Output the [x, y] coordinate of the center of the cell containing the given text.  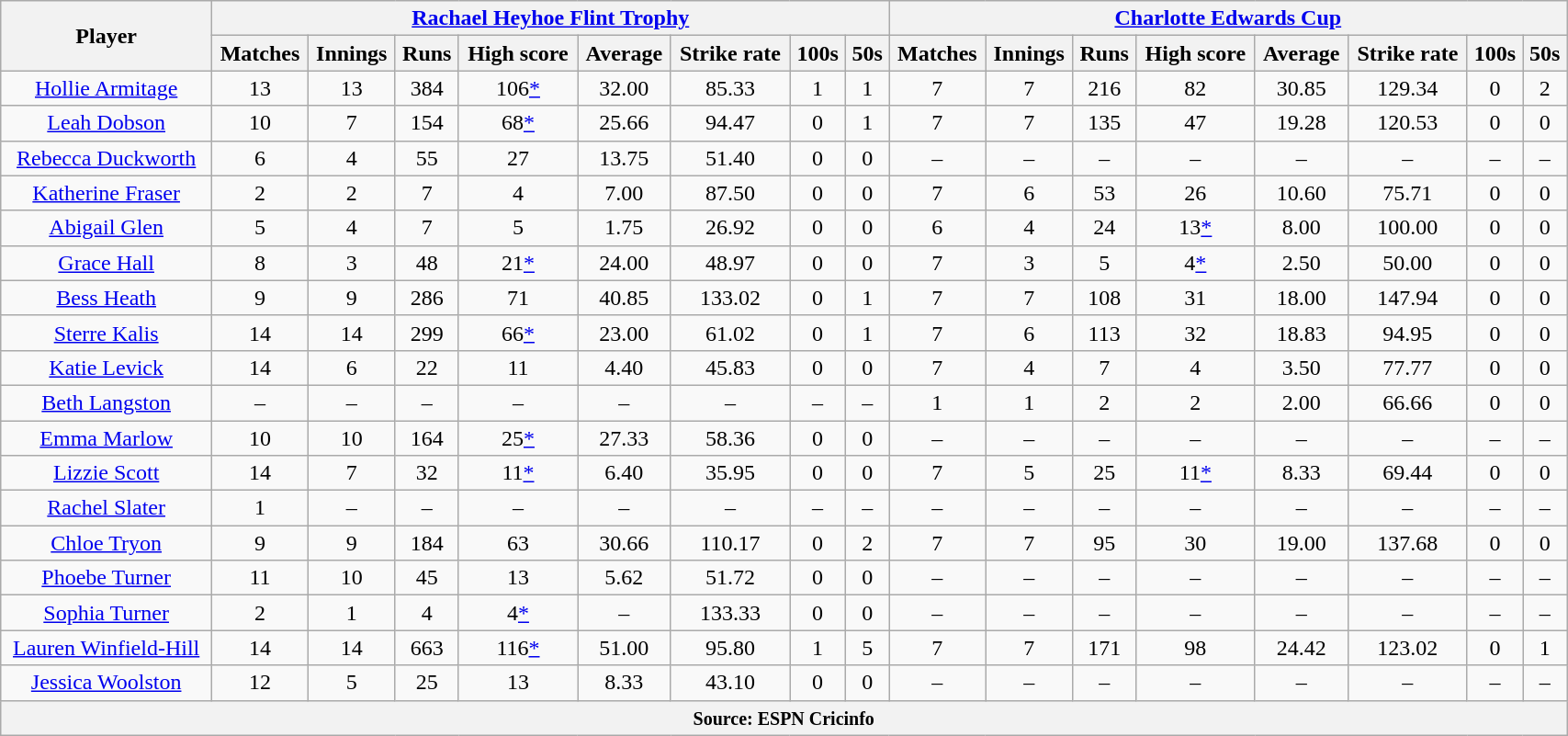
61.02 [730, 333]
Hollie Armitage [107, 88]
98 [1196, 648]
21* [518, 263]
164 [426, 438]
95 [1104, 543]
31 [1196, 298]
Rebecca Duckworth [107, 158]
384 [426, 88]
Grace Hall [107, 263]
3.50 [1301, 368]
Lauren Winfield-Hill [107, 648]
48 [426, 263]
25.66 [625, 123]
58.36 [730, 438]
27.33 [625, 438]
18.00 [1301, 298]
18.83 [1301, 333]
85.33 [730, 88]
171 [1104, 648]
12 [261, 683]
Lizzie Scott [107, 473]
137.68 [1407, 543]
Rachel Slater [107, 508]
4.40 [625, 368]
Player [107, 36]
Rachael Heyhoe Flint Trophy [551, 18]
48.97 [730, 263]
8 [261, 263]
Source: ESPN Cricinfo [784, 718]
6.40 [625, 473]
75.71 [1407, 193]
43.10 [730, 683]
19.28 [1301, 123]
50.00 [1407, 263]
82 [1196, 88]
66.66 [1407, 402]
40.85 [625, 298]
27 [518, 158]
32.00 [625, 88]
10.60 [1301, 193]
66* [518, 333]
Phoebe Turner [107, 578]
7.00 [625, 193]
123.02 [1407, 648]
45 [426, 578]
Jessica Woolston [107, 683]
30.85 [1301, 88]
286 [426, 298]
129.34 [1407, 88]
45.83 [730, 368]
147.94 [1407, 298]
51.72 [730, 578]
51.00 [625, 648]
299 [426, 333]
24.42 [1301, 648]
116* [518, 648]
23.00 [625, 333]
Chloe Tryon [107, 543]
Sophia Turner [107, 613]
Sterre Kalis [107, 333]
Bess Heath [107, 298]
26 [1196, 193]
8.00 [1301, 228]
120.53 [1407, 123]
184 [426, 543]
24 [1104, 228]
53 [1104, 193]
108 [1104, 298]
106* [518, 88]
94.95 [1407, 333]
19.00 [1301, 543]
22 [426, 368]
13.75 [625, 158]
Emma Marlow [107, 438]
35.95 [730, 473]
1.75 [625, 228]
663 [426, 648]
55 [426, 158]
25* [518, 438]
94.47 [730, 123]
Abigail Glen [107, 228]
13* [1196, 228]
Katherine Fraser [107, 193]
135 [1104, 123]
133.33 [730, 613]
95.80 [730, 648]
Beth Langston [107, 402]
30.66 [625, 543]
154 [426, 123]
2.00 [1301, 402]
47 [1196, 123]
216 [1104, 88]
Katie Levick [107, 368]
30 [1196, 543]
113 [1104, 333]
71 [518, 298]
Charlotte Edwards Cup [1228, 18]
24.00 [625, 263]
100.00 [1407, 228]
77.77 [1407, 368]
110.17 [730, 543]
87.50 [730, 193]
26.92 [730, 228]
68* [518, 123]
2.50 [1301, 263]
Leah Dobson [107, 123]
51.40 [730, 158]
63 [518, 543]
133.02 [730, 298]
5.62 [625, 578]
69.44 [1407, 473]
